Search for the cell housing the specified text and yield its [X, Y] center coordinate. 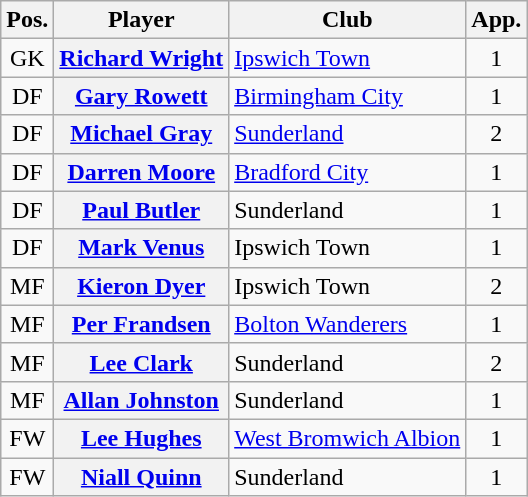
Bolton Wanderers [348, 324]
Birmingham City [348, 96]
Per Frandsen [142, 324]
Player [142, 20]
GK [28, 58]
Niall Quinn [142, 477]
App. [496, 20]
Darren Moore [142, 172]
Richard Wright [142, 58]
Paul Butler [142, 210]
Club [348, 20]
Lee Clark [142, 362]
Pos. [28, 20]
Gary Rowett [142, 96]
Michael Gray [142, 134]
Allan Johnston [142, 400]
Kieron Dyer [142, 286]
Bradford City [348, 172]
Mark Venus [142, 248]
Lee Hughes [142, 438]
West Bromwich Albion [348, 438]
